From the cell containing the given text, extract its center point as (x, y) coordinate. 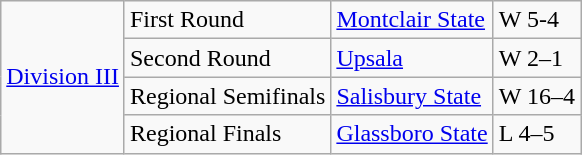
Montclair State (412, 20)
Regional Semifinals (227, 96)
Division III (63, 77)
Second Round (227, 58)
First Round (227, 20)
Regional Finals (227, 134)
L 4–5 (536, 134)
W 5-4 (536, 20)
W 2–1 (536, 58)
Salisbury State (412, 96)
Upsala (412, 58)
Glassboro State (412, 134)
W 16–4 (536, 96)
